Find where the given text appears and provide that cell's center as [x, y] coordinate. 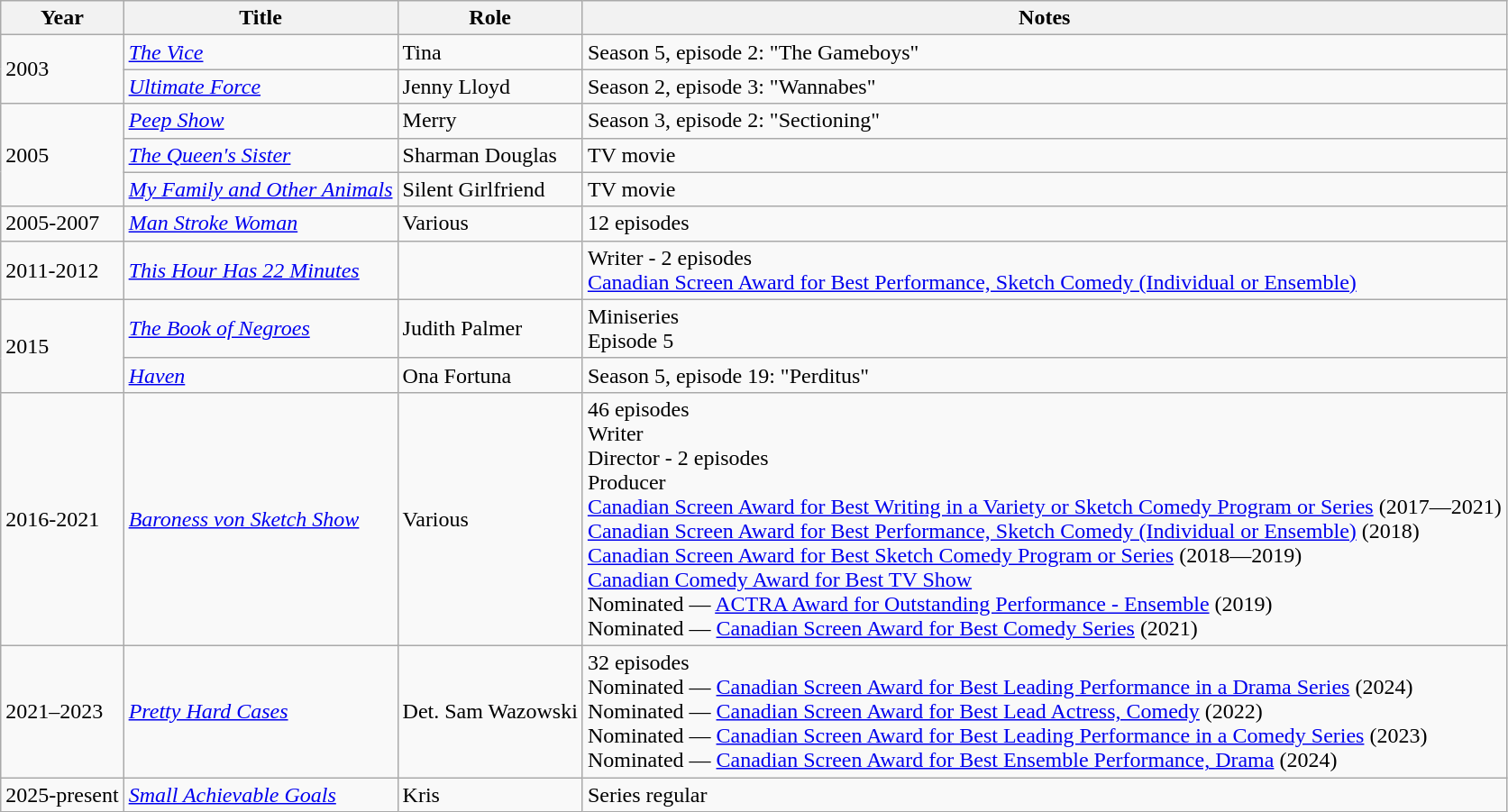
2003 [62, 69]
Title [260, 18]
Season 2, episode 3: "Wannabes" [1044, 87]
Season 5, episode 19: "Perditus" [1044, 375]
Ona Fortuna [490, 375]
Silent Girlfriend [490, 189]
12 episodes [1044, 224]
Series regular [1044, 794]
2005-2007 [62, 224]
2015 [62, 346]
Writer - 2 episodesCanadian Screen Award for Best Performance, Sketch Comedy (Individual or Ensemble) [1044, 270]
Notes [1044, 18]
Jenny Lloyd [490, 87]
Miniseries Episode 5 [1044, 328]
Season 5, episode 2: "The Gameboys" [1044, 52]
2021–2023 [62, 711]
Sharman Douglas [490, 155]
2005 [62, 155]
The Vice [260, 52]
Season 3, episode 2: "Sectioning" [1044, 121]
Det. Sam Wazowski [490, 711]
Role [490, 18]
2025-present [62, 794]
Pretty Hard Cases [260, 711]
Year [62, 18]
Merry [490, 121]
Kris [490, 794]
Judith Palmer [490, 328]
Baroness von Sketch Show [260, 519]
Tina [490, 52]
My Family and Other Animals [260, 189]
Small Achievable Goals [260, 794]
2011-2012 [62, 270]
This Hour Has 22 Minutes [260, 270]
2016-2021 [62, 519]
Peep Show [260, 121]
Man Stroke Woman [260, 224]
Ultimate Force [260, 87]
Haven [260, 375]
The Queen's Sister [260, 155]
The Book of Negroes [260, 328]
